Pinpoint the cell where the given text exists, returning its (X, Y) midpoint coordinate. 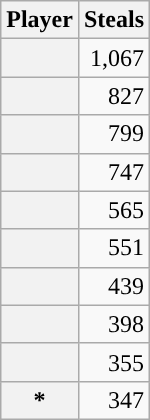
347 (114, 400)
398 (114, 324)
Player (40, 20)
1,067 (114, 58)
747 (114, 172)
355 (114, 362)
551 (114, 248)
* (40, 400)
Steals (114, 20)
799 (114, 134)
827 (114, 96)
439 (114, 286)
565 (114, 210)
